Return the (x, y) coordinate for the center point of the cell that contains the specified text.  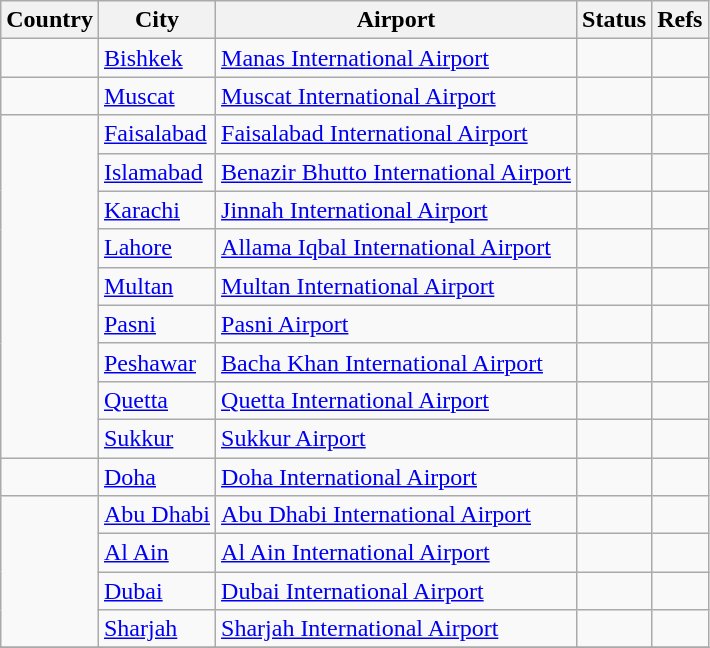
Lahore (156, 248)
Country (50, 20)
Sharjah International Airport (396, 629)
Pasni (156, 324)
Faisalabad International Airport (396, 134)
Pasni Airport (396, 324)
Quetta International Airport (396, 400)
Bishkek (156, 58)
Airport (396, 20)
Doha (156, 477)
Sukkur Airport (396, 438)
Doha International Airport (396, 477)
Refs (680, 20)
Multan International Airport (396, 286)
Multan (156, 286)
Status (614, 20)
Dubai International Airport (396, 591)
City (156, 20)
Sukkur (156, 438)
Dubai (156, 591)
Islamabad (156, 172)
Sharjah (156, 629)
Abu Dhabi (156, 515)
Allama Iqbal International Airport (396, 248)
Muscat International Airport (396, 96)
Peshawar (156, 362)
Al Ain International Airport (396, 553)
Al Ain (156, 553)
Karachi (156, 210)
Abu Dhabi International Airport (396, 515)
Manas International Airport (396, 58)
Bacha Khan International Airport (396, 362)
Muscat (156, 96)
Quetta (156, 400)
Benazir Bhutto International Airport (396, 172)
Faisalabad (156, 134)
Jinnah International Airport (396, 210)
